Pinpoint the cell where the given text exists, returning its (x, y) midpoint coordinate. 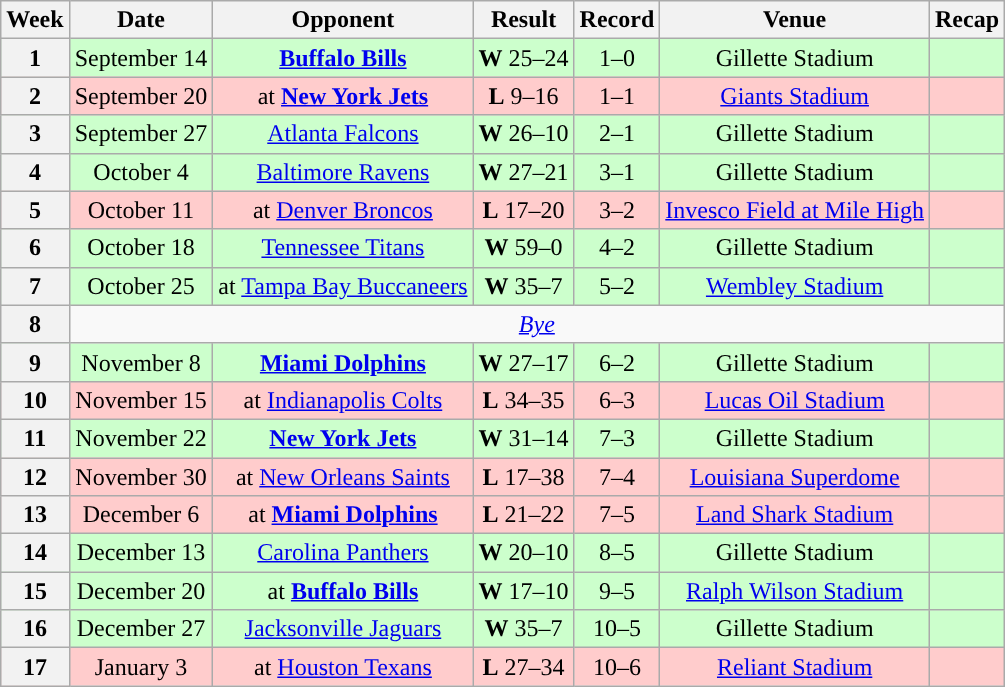
4 (35, 172)
Atlanta Falcons (343, 134)
5 (35, 210)
January 3 (141, 667)
L 34–35 (524, 400)
Miami Dolphins (343, 362)
W 27–21 (524, 172)
September 27 (141, 134)
October 4 (141, 172)
November 15 (141, 400)
6–2 (617, 362)
at New Orleans Saints (343, 477)
8 (35, 324)
Baltimore Ravens (343, 172)
10–5 (617, 629)
September 14 (141, 58)
5–2 (617, 286)
New York Jets (343, 438)
December 20 (141, 591)
Carolina Panthers (343, 553)
Reliant Stadium (795, 667)
at Denver Broncos (343, 210)
Tennessee Titans (343, 248)
13 (35, 515)
L 17–20 (524, 210)
2 (35, 96)
Recap (966, 20)
L 9–16 (524, 96)
Land Shark Stadium (795, 515)
at Tampa Bay Buccaneers (343, 286)
L 21–22 (524, 515)
17 (35, 667)
at Houston Texans (343, 667)
Ralph Wilson Stadium (795, 591)
W 20–10 (524, 553)
November 30 (141, 477)
10 (35, 400)
Louisiana Superdome (795, 477)
6–3 (617, 400)
9–5 (617, 591)
7–5 (617, 515)
September 20 (141, 96)
W 59–0 (524, 248)
6 (35, 248)
Week (35, 20)
3–1 (617, 172)
Invesco Field at Mile High (795, 210)
Bye (536, 324)
10–6 (617, 667)
15 (35, 591)
December 27 (141, 629)
7–3 (617, 438)
2–1 (617, 134)
at Indianapolis Colts (343, 400)
3–2 (617, 210)
Date (141, 20)
November 8 (141, 362)
December 13 (141, 553)
L 17–38 (524, 477)
16 (35, 629)
7–4 (617, 477)
October 25 (141, 286)
3 (35, 134)
W 26–10 (524, 134)
Lucas Oil Stadium (795, 400)
1–0 (617, 58)
L 27–34 (524, 667)
W 31–14 (524, 438)
Buffalo Bills (343, 58)
7 (35, 286)
October 18 (141, 248)
at New York Jets (343, 96)
4–2 (617, 248)
1–1 (617, 96)
Wembley Stadium (795, 286)
1 (35, 58)
W 17–10 (524, 591)
Result (524, 20)
December 6 (141, 515)
12 (35, 477)
Record (617, 20)
Opponent (343, 20)
at Buffalo Bills (343, 591)
9 (35, 362)
W 25–24 (524, 58)
11 (35, 438)
8–5 (617, 553)
November 22 (141, 438)
Jacksonville Jaguars (343, 629)
October 11 (141, 210)
Venue (795, 20)
W 27–17 (524, 362)
at Miami Dolphins (343, 515)
Giants Stadium (795, 96)
14 (35, 553)
